Locate the cell with the specified text and output its (x, y) center coordinate. 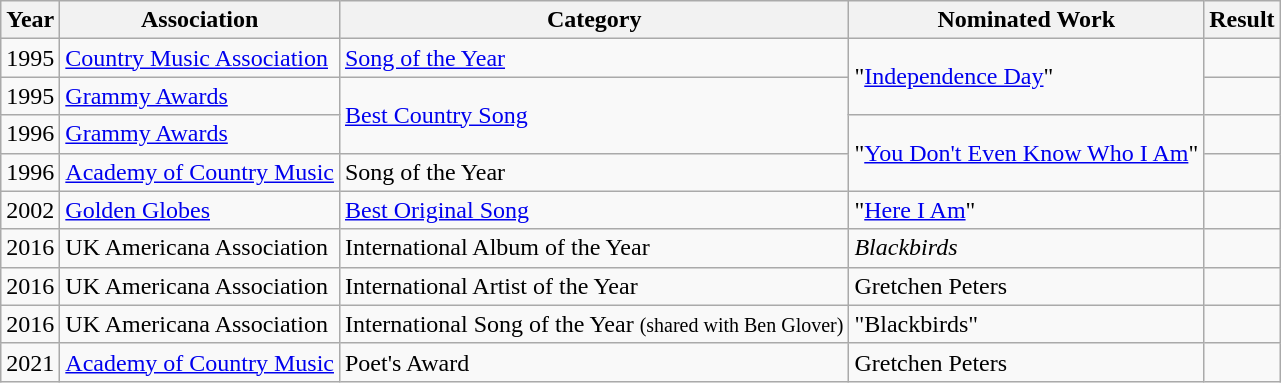
International Artist of the Year (594, 286)
Year (30, 20)
Category (594, 20)
Country Music Association (200, 58)
Result (1242, 20)
"You Don't Even Know Who I Am" (1026, 153)
"Here I Am" (1026, 210)
International Song of the Year (shared with Ben Glover) (594, 324)
Best Country Song (594, 115)
"Independence Day" (1026, 77)
2002 (30, 210)
Golden Globes (200, 210)
International Album of the Year (594, 248)
Association (200, 20)
2021 (30, 362)
"Blackbirds" (1026, 324)
Best Original Song (594, 210)
Poet's Award (594, 362)
Blackbirds (1026, 248)
Nominated Work (1026, 20)
